Output the [x, y] coordinate of the center of the cell containing the given text.  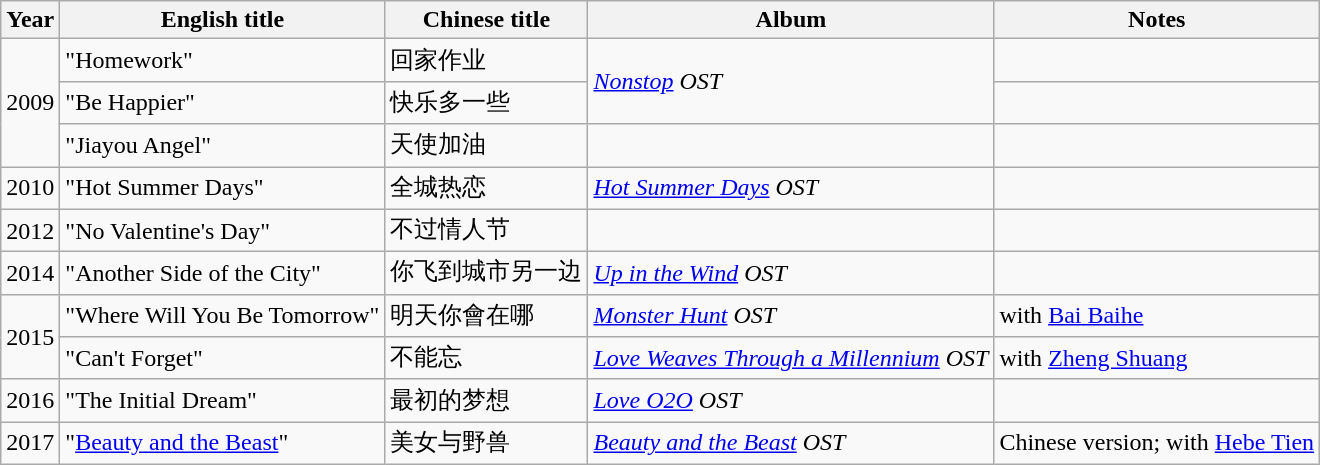
不能忘 [486, 358]
Up in the Wind OST [791, 274]
"The Initial Dream" [222, 400]
"Another Side of the City" [222, 274]
Chinese version; with Hebe Tien [1157, 444]
最初的梦想 [486, 400]
Monster Hunt OST [791, 316]
2014 [30, 274]
"Hot Summer Days" [222, 188]
"Be Happier" [222, 102]
你飞到城市另一边 [486, 274]
English title [222, 20]
2017 [30, 444]
回家作业 [486, 60]
2010 [30, 188]
Year [30, 20]
"Beauty and the Beast" [222, 444]
2009 [30, 103]
"Jiayou Angel" [222, 146]
全城热恋 [486, 188]
"Can't Forget" [222, 358]
with Bai Baihe [1157, 316]
Notes [1157, 20]
2015 [30, 336]
明天你會在哪 [486, 316]
2016 [30, 400]
Love O2O OST [791, 400]
快乐多一些 [486, 102]
"Where Will You Be Tomorrow" [222, 316]
"No Valentine's Day" [222, 230]
Hot Summer Days OST [791, 188]
美女与野兽 [486, 444]
Chinese title [486, 20]
Album [791, 20]
Beauty and the Beast OST [791, 444]
Nonstop OST [791, 82]
天使加油 [486, 146]
2012 [30, 230]
with Zheng Shuang [1157, 358]
不过情人节 [486, 230]
Love Weaves Through a Millennium OST [791, 358]
"Homework" [222, 60]
